From the cell containing the given text, extract its center point as (x, y) coordinate. 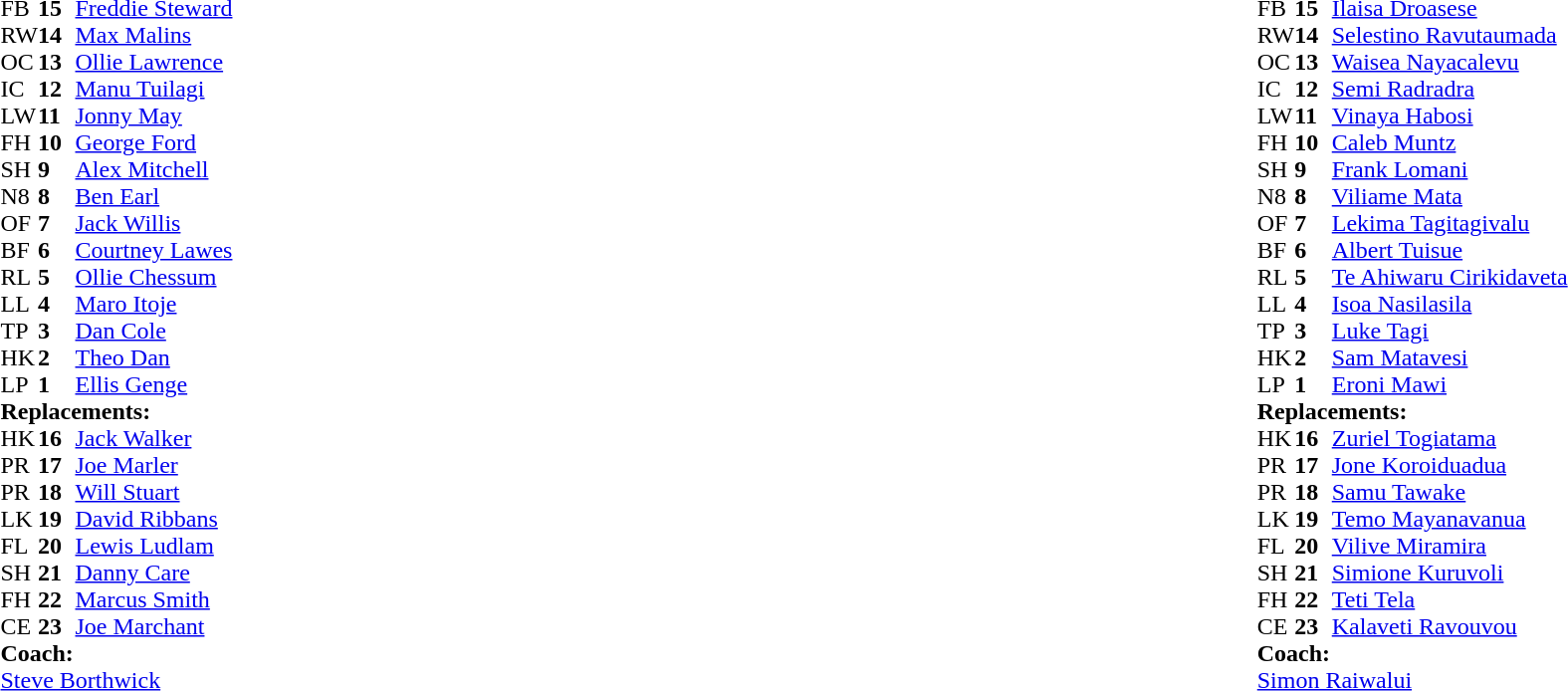
Courtney Lawes (154, 251)
Maro Itoje (154, 305)
Simione Kuruvoli (1450, 574)
Lewis Ludlam (154, 546)
Viliame Mata (1450, 197)
Will Stuart (154, 492)
Manu Tuilagi (154, 90)
Ellis Genge (154, 384)
Kalaveti Ravouvou (1450, 627)
Semi Radradra (1450, 90)
Isoa Nasilasila (1450, 305)
Alex Mitchell (154, 169)
Jonny May (154, 115)
Marcus Smith (154, 599)
Eroni Mawi (1450, 384)
Jone Koroiduadua (1450, 466)
Sam Matavesi (1450, 358)
Temo Mayanavanua (1450, 520)
Te Ahiwaru Cirikidaveta (1450, 277)
Joe Marler (154, 466)
Zuriel Togiatama (1450, 438)
Luke Tagi (1450, 331)
Samu Tawake (1450, 492)
Ollie Chessum (154, 277)
Vilive Miramira (1450, 546)
Max Malins (154, 36)
Albert Tuisue (1450, 251)
George Ford (154, 143)
Danny Care (154, 574)
Jack Willis (154, 223)
Caleb Muntz (1450, 143)
Theo Dan (154, 358)
Dan Cole (154, 331)
Teti Tela (1450, 599)
Ben Earl (154, 197)
Vinaya Habosi (1450, 115)
Jack Walker (154, 438)
Ollie Lawrence (154, 62)
Selestino Ravutaumada (1450, 36)
David Ribbans (154, 520)
Lekima Tagitagivalu (1450, 223)
Waisea Nayacalevu (1450, 62)
Joe Marchant (154, 627)
Frank Lomani (1450, 169)
